Return the [x, y] coordinate for the center point of the cell that contains the specified text.  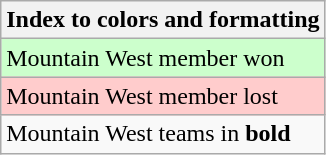
Index to colors and formatting [163, 20]
Mountain West teams in bold [163, 134]
Mountain West member won [163, 58]
Mountain West member lost [163, 96]
